Determine the [X, Y] coordinate at the center of the cell enclosing the given text.  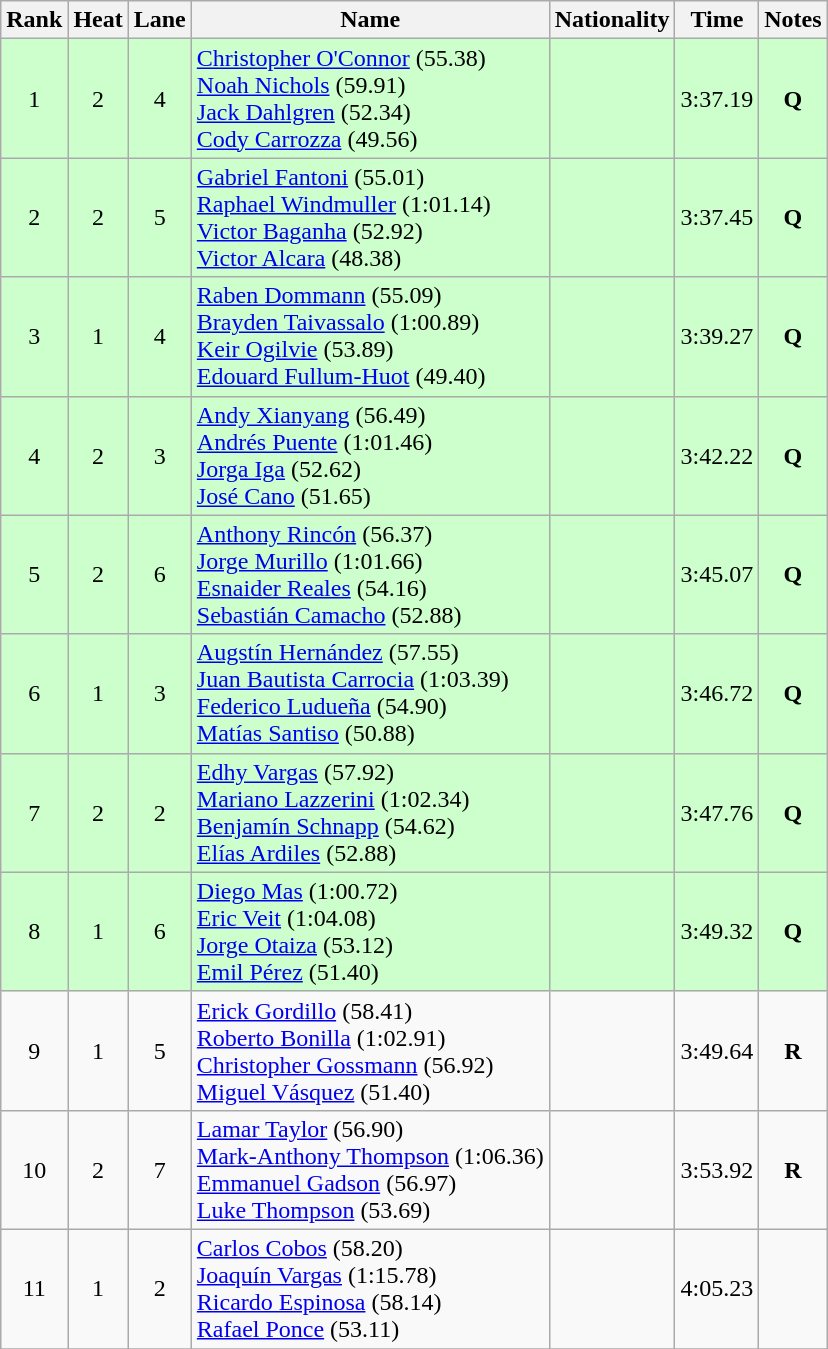
4:05.23 [717, 1288]
10 [34, 1170]
Lamar Taylor (56.90)Mark-Anthony Thompson (1:06.36)Emmanuel Gadson (56.97)Luke Thompson (53.69) [370, 1170]
Raben Dommann (55.09)Brayden Taivassalo (1:00.89)Keir Ogilvie (53.89)Edouard Fullum-Huot (49.40) [370, 336]
3:49.64 [717, 1050]
9 [34, 1050]
11 [34, 1288]
3:49.32 [717, 932]
Augstín Hernández (57.55)Juan Bautista Carrocia (1:03.39)Federico Ludueña (54.90)Matías Santiso (50.88) [370, 694]
Andy Xianyang (56.49)Andrés Puente (1:01.46)Jorga Iga (52.62)José Cano (51.65) [370, 456]
Nationality [612, 20]
Carlos Cobos (58.20)Joaquín Vargas (1:15.78)Ricardo Espinosa (58.14)Rafael Ponce (53.11) [370, 1288]
Erick Gordillo (58.41)Roberto Bonilla (1:02.91)Christopher Gossmann (56.92)Miguel Vásquez (51.40) [370, 1050]
3:37.45 [717, 218]
Rank [34, 20]
Notes [793, 20]
Christopher O'Connor (55.38)Noah Nichols (59.91)Jack Dahlgren (52.34)Cody Carrozza (49.56) [370, 98]
Edhy Vargas (57.92)Mariano Lazzerini (1:02.34)Benjamín Schnapp (54.62)Elías Ardiles (52.88) [370, 812]
8 [34, 932]
3:37.19 [717, 98]
3:42.22 [717, 456]
Diego Mas (1:00.72)Eric Veit (1:04.08)Jorge Otaiza (53.12)Emil Pérez (51.40) [370, 932]
Name [370, 20]
3:39.27 [717, 336]
3:45.07 [717, 574]
3:46.72 [717, 694]
Time [717, 20]
3:53.92 [717, 1170]
Heat [98, 20]
Gabriel Fantoni (55.01)Raphael Windmuller (1:01.14)Victor Baganha (52.92)Victor Alcara (48.38) [370, 218]
3:47.76 [717, 812]
Lane [160, 20]
Anthony Rincón (56.37)Jorge Murillo (1:01.66)Esnaider Reales (54.16)Sebastián Camacho (52.88) [370, 574]
